Detect which cell encompasses the target text, then output its (X, Y) center coordinate. 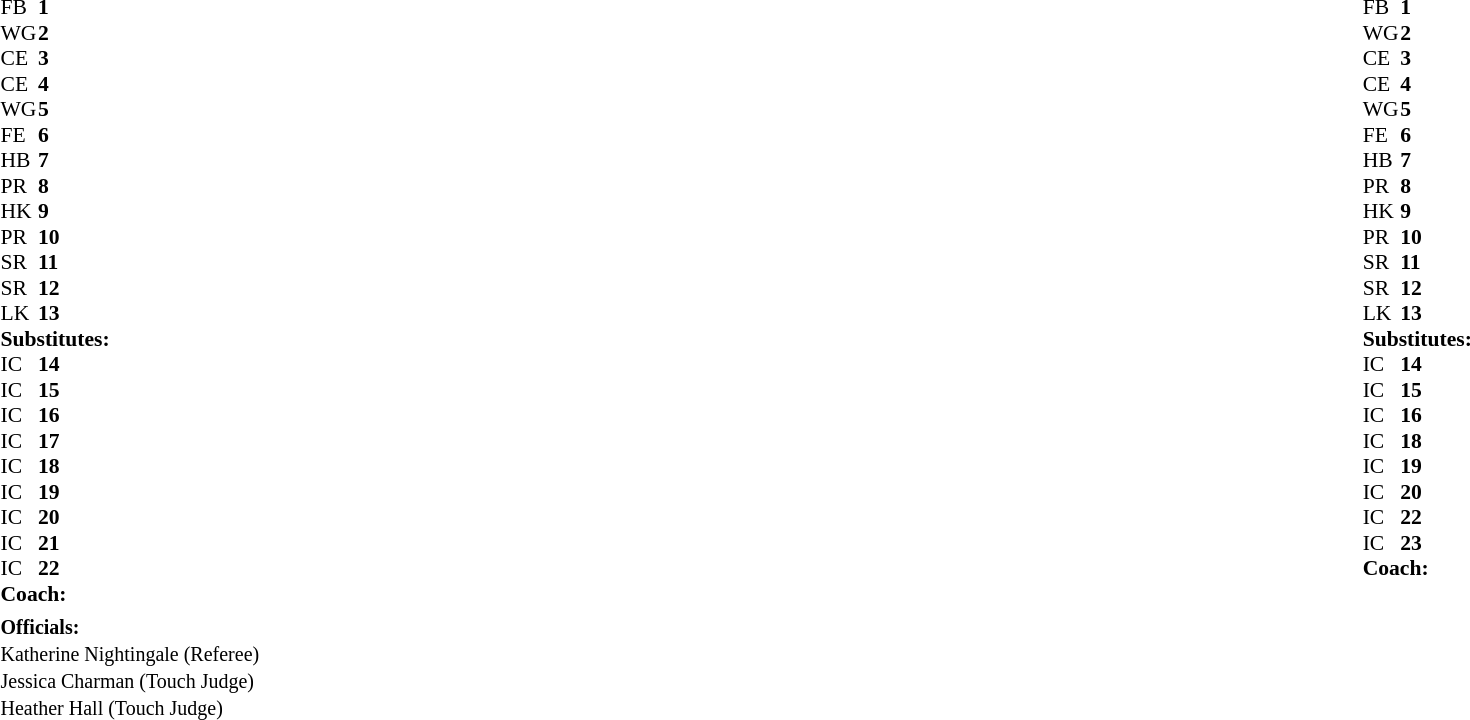
Substitutes: (54, 339)
17 (57, 441)
Coach: (54, 594)
23 (1419, 543)
21 (57, 543)
